Search for the cell housing the specified text and yield its (x, y) center coordinate. 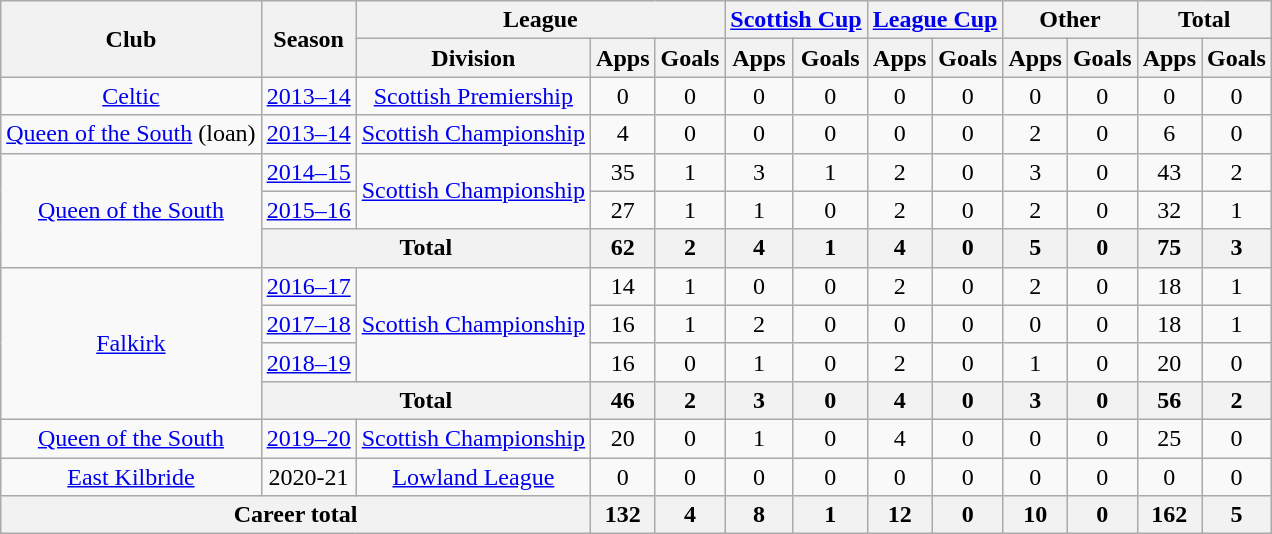
2020-21 (308, 477)
Lowland League (473, 477)
Celtic (131, 96)
Division (473, 58)
Club (131, 39)
35 (623, 172)
Falkirk (131, 343)
10 (1035, 515)
25 (1169, 438)
132 (623, 515)
2015–16 (308, 210)
27 (623, 210)
75 (1169, 248)
2017–18 (308, 324)
Scottish Cup (796, 20)
62 (623, 248)
Queen of the South (loan) (131, 134)
League Cup (935, 20)
8 (759, 515)
32 (1169, 210)
2016–17 (308, 286)
46 (623, 400)
Scottish Premiership (473, 96)
Career total (296, 515)
Season (308, 39)
56 (1169, 400)
6 (1169, 134)
14 (623, 286)
43 (1169, 172)
2019–20 (308, 438)
2018–19 (308, 362)
Other (1070, 20)
162 (1169, 515)
12 (900, 515)
League (540, 20)
2014–15 (308, 172)
East Kilbride (131, 477)
